Capture the cell that displays the provided text and extract its [X, Y] central coordinate. 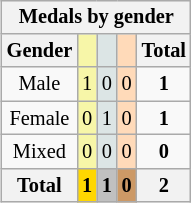
Mixed [40, 152]
2 [164, 185]
Male [40, 84]
Medals by gender [96, 17]
Gender [40, 51]
Female [40, 118]
